Extract the (X, Y) coordinate from the center of the cell holding the provided text.  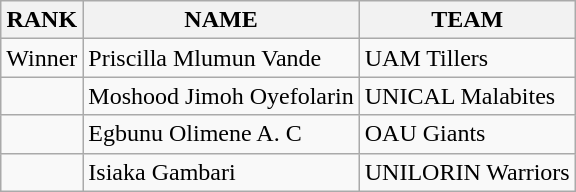
Priscilla Mlumun Vande (221, 58)
NAME (221, 20)
RANK (42, 20)
TEAM (467, 20)
UNICAL Malabites (467, 96)
UAM Tillers (467, 58)
OAU Giants (467, 134)
UNILORIN Warriors (467, 172)
Winner (42, 58)
Isiaka Gambari (221, 172)
Moshood Jimoh Oyefolarin (221, 96)
Egbunu Olimene A. C (221, 134)
